Capture the cell that displays the provided text and extract its (X, Y) central coordinate. 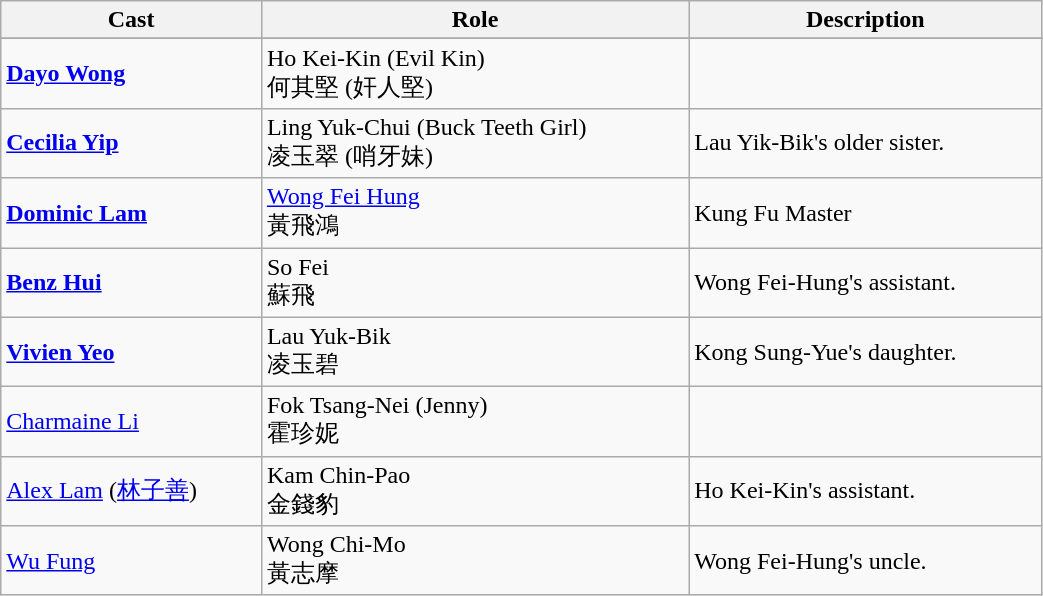
Benz Hui (132, 283)
Cast (132, 20)
Lau Yuk-Bik 凌玉碧 (474, 352)
Description (866, 20)
Wong Fei Hung 黃飛鴻 (474, 213)
Wong Fei-Hung's assistant. (866, 283)
Dominic Lam (132, 213)
Ho Kei-Kin's assistant. (866, 491)
Dayo Wong (132, 74)
Wong Fei-Hung's uncle. (866, 561)
Role (474, 20)
Kam Chin-Pao 金錢豹 (474, 491)
Kong Sung-Yue's daughter. (866, 352)
Vivien Yeo (132, 352)
So Fei 蘇飛 (474, 283)
Fok Tsang-Nei (Jenny) 霍珍妮 (474, 422)
Wu Fung (132, 561)
Wong Chi-Mo 黃志摩 (474, 561)
Ho Kei-Kin (Evil Kin) 何其堅 (奸人堅) (474, 74)
Alex Lam (林子善) (132, 491)
Kung Fu Master (866, 213)
Ling Yuk-Chui (Buck Teeth Girl) 凌玉翠 (哨牙妹) (474, 143)
Lau Yik-Bik's older sister. (866, 143)
Charmaine Li (132, 422)
Cecilia Yip (132, 143)
